Locate the cell with the specified text and output its (X, Y) center coordinate. 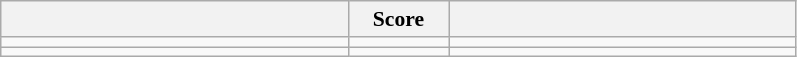
Score (398, 19)
